Return the [x, y] coordinate for the center point of the cell that contains the specified text.  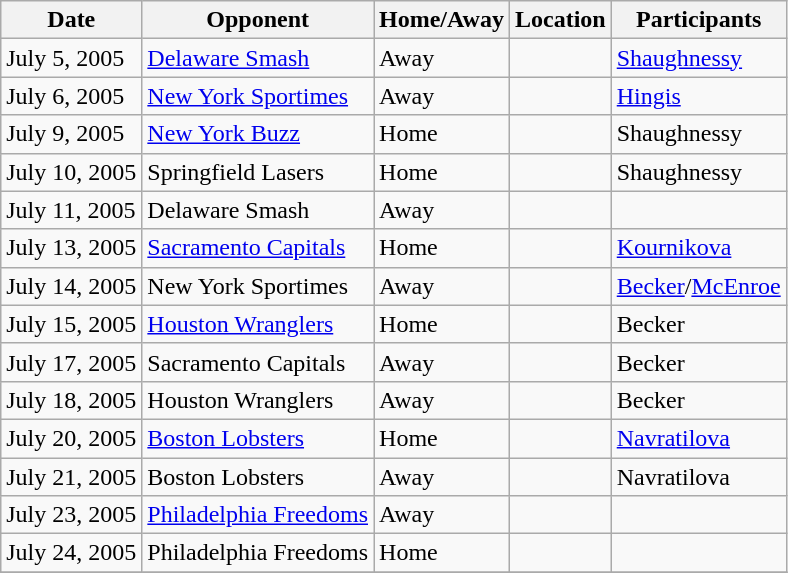
July 13, 2005 [72, 248]
Hingis [698, 96]
July 14, 2005 [72, 286]
July 23, 2005 [72, 515]
July 24, 2005 [72, 553]
Kournikova [698, 248]
July 6, 2005 [72, 96]
July 5, 2005 [72, 58]
Participants [698, 20]
Springfield Lasers [258, 172]
July 9, 2005 [72, 134]
July 15, 2005 [72, 324]
Home/Away [442, 20]
New York Buzz [258, 134]
July 17, 2005 [72, 362]
July 20, 2005 [72, 438]
July 18, 2005 [72, 400]
Becker/McEnroe [698, 286]
July 10, 2005 [72, 172]
July 21, 2005 [72, 477]
Opponent [258, 20]
July 11, 2005 [72, 210]
Date [72, 20]
Location [560, 20]
